Detect which cell encompasses the target text, then output its [X, Y] center coordinate. 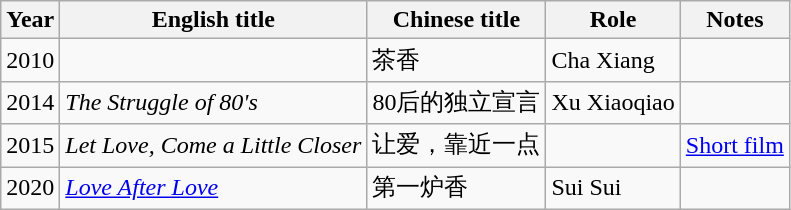
Short film [734, 146]
2020 [30, 188]
让爱，靠近一点 [456, 146]
Love After Love [214, 188]
The Struggle of 80's [214, 102]
Notes [734, 20]
English title [214, 20]
2014 [30, 102]
Let Love, Come a Little Closer [214, 146]
Role [613, 20]
Cha Xiang [613, 60]
茶香 [456, 60]
Chinese title [456, 20]
Year [30, 20]
Sui Sui [613, 188]
2010 [30, 60]
2015 [30, 146]
80后的独立宣言 [456, 102]
Xu Xiaoqiao [613, 102]
第一炉香 [456, 188]
